Extract the (X, Y) coordinate from the center of the cell holding the provided text.  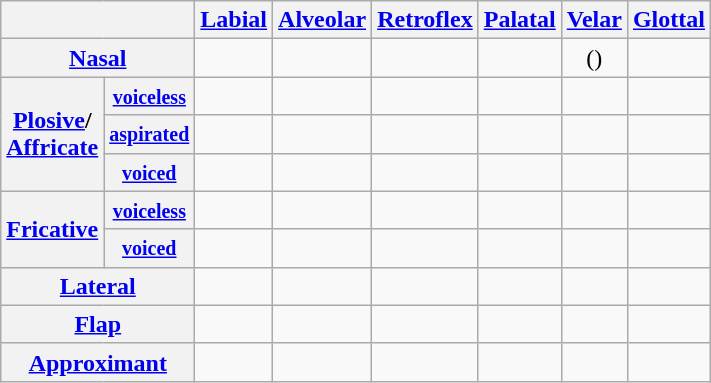
Palatal (520, 20)
Glottal (668, 20)
Plosive/Affricate (52, 134)
Approximant (98, 362)
Fricative (52, 229)
() (594, 58)
Nasal (98, 58)
Lateral (98, 286)
Labial (234, 20)
aspirated (150, 134)
Velar (594, 20)
Alveolar (322, 20)
Flap (98, 324)
Retroflex (426, 20)
